Detect which cell encompasses the target text, then output its (x, y) center coordinate. 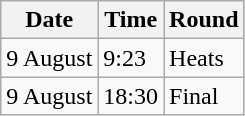
Heats (204, 58)
18:30 (131, 96)
Round (204, 20)
Date (50, 20)
Final (204, 96)
9:23 (131, 58)
Time (131, 20)
